Provide the [X, Y] coordinate of the cell's center where the given text is located.  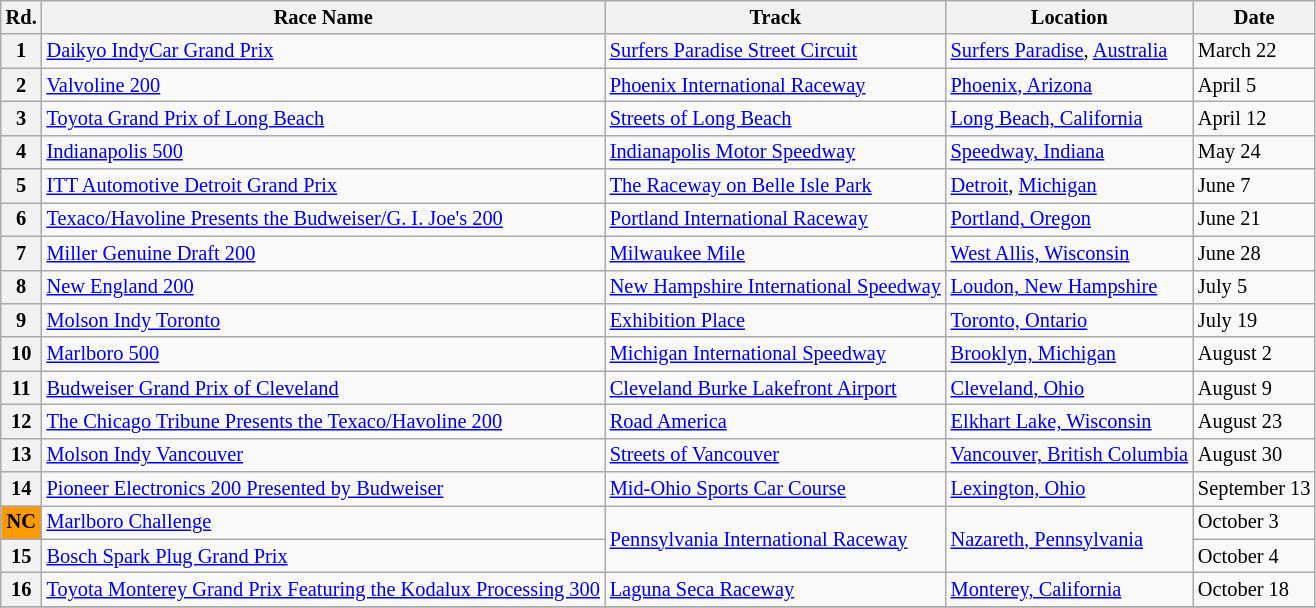
6 [22, 219]
Speedway, Indiana [1070, 152]
Daikyo IndyCar Grand Prix [324, 51]
16 [22, 589]
Marlboro 500 [324, 354]
June 28 [1254, 253]
5 [22, 186]
Mid-Ohio Sports Car Course [776, 489]
Surfers Paradise Street Circuit [776, 51]
October 18 [1254, 589]
April 5 [1254, 85]
Molson Indy Toronto [324, 320]
Laguna Seca Raceway [776, 589]
Phoenix, Arizona [1070, 85]
May 24 [1254, 152]
Cleveland Burke Lakefront Airport [776, 388]
3 [22, 118]
Surfers Paradise, Australia [1070, 51]
October 3 [1254, 522]
10 [22, 354]
Vancouver, British Columbia [1070, 455]
Location [1070, 17]
August 2 [1254, 354]
Road America [776, 421]
Michigan International Speedway [776, 354]
Pennsylvania International Raceway [776, 538]
Pioneer Electronics 200 Presented by Budweiser [324, 489]
Miller Genuine Draft 200 [324, 253]
8 [22, 287]
15 [22, 556]
September 13 [1254, 489]
12 [22, 421]
Bosch Spark Plug Grand Prix [324, 556]
Indianapolis 500 [324, 152]
Portland, Oregon [1070, 219]
Cleveland, Ohio [1070, 388]
Track [776, 17]
Exhibition Place [776, 320]
1 [22, 51]
Indianapolis Motor Speedway [776, 152]
New England 200 [324, 287]
Toyota Grand Prix of Long Beach [324, 118]
Long Beach, California [1070, 118]
14 [22, 489]
9 [22, 320]
Nazareth, Pennsylvania [1070, 538]
13 [22, 455]
Phoenix International Raceway [776, 85]
Race Name [324, 17]
June 7 [1254, 186]
Date [1254, 17]
Milwaukee Mile [776, 253]
The Raceway on Belle Isle Park [776, 186]
Loudon, New Hampshire [1070, 287]
Monterey, California [1070, 589]
The Chicago Tribune Presents the Texaco/Havoline 200 [324, 421]
Toyota Monterey Grand Prix Featuring the Kodalux Processing 300 [324, 589]
Molson Indy Vancouver [324, 455]
Lexington, Ohio [1070, 489]
October 4 [1254, 556]
4 [22, 152]
March 22 [1254, 51]
July 19 [1254, 320]
Elkhart Lake, Wisconsin [1070, 421]
Texaco/Havoline Presents the Budweiser/G. I. Joe's 200 [324, 219]
August 9 [1254, 388]
Detroit, Michigan [1070, 186]
August 23 [1254, 421]
Rd. [22, 17]
Toronto, Ontario [1070, 320]
April 12 [1254, 118]
August 30 [1254, 455]
Streets of Vancouver [776, 455]
Budweiser Grand Prix of Cleveland [324, 388]
West Allis, Wisconsin [1070, 253]
ITT Automotive Detroit Grand Prix [324, 186]
Brooklyn, Michigan [1070, 354]
Streets of Long Beach [776, 118]
June 21 [1254, 219]
11 [22, 388]
7 [22, 253]
2 [22, 85]
Portland International Raceway [776, 219]
July 5 [1254, 287]
NC [22, 522]
New Hampshire International Speedway [776, 287]
Valvoline 200 [324, 85]
Marlboro Challenge [324, 522]
